Return the (x, y) coordinate for the center point of the cell that contains the specified text.  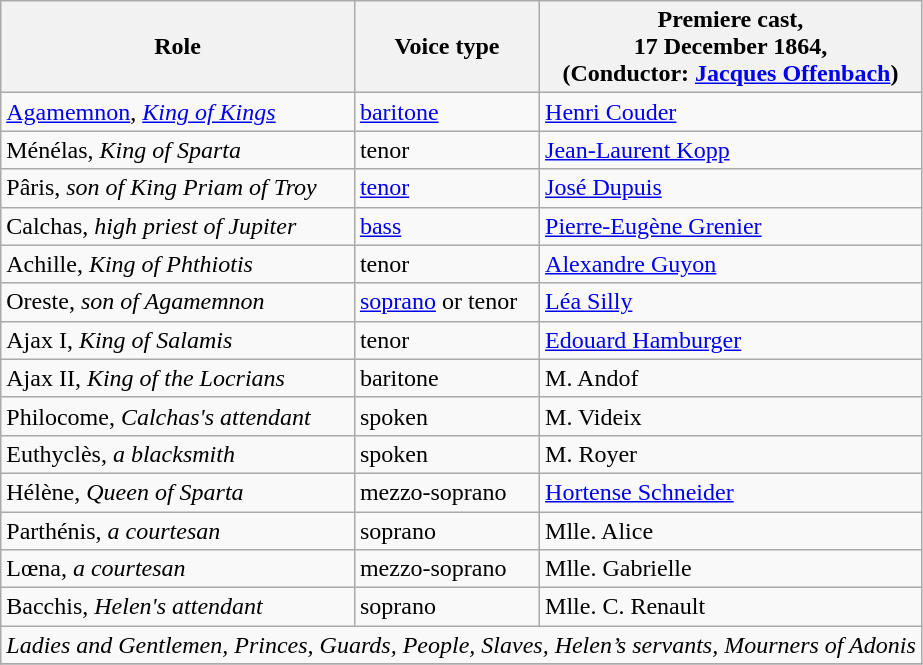
Ajax II, King of the Locrians (178, 378)
bass (446, 226)
soprano or tenor (446, 302)
Henri Couder (731, 112)
Hortense Schneider (731, 492)
Pâris, son of King Priam of Troy (178, 188)
Calchas, high priest of Jupiter (178, 226)
Lœna, a courtesan (178, 569)
Alexandre Guyon (731, 264)
Ménélas, King of Sparta (178, 150)
Role (178, 47)
Jean-Laurent Kopp (731, 150)
José Dupuis (731, 188)
Mlle. Gabrielle (731, 569)
Mlle. Alice (731, 531)
Edouard Hamburger (731, 340)
Hélène, Queen of Sparta (178, 492)
M. Andof (731, 378)
Ajax I, King of Salamis (178, 340)
Agamemnon, King of Kings (178, 112)
Euthyclès, a blacksmith (178, 454)
Bacchis, Helen's attendant (178, 607)
Voice type (446, 47)
Ladies and Gentlemen, Princes, Guards, People, Slaves, Helen’s servants, Mourners of Adonis (462, 645)
Pierre-Eugène Grenier (731, 226)
Premiere cast,17 December 1864,(Conductor: Jacques Offenbach) (731, 47)
Oreste, son of Agamemnon (178, 302)
Léa Silly (731, 302)
Philocome, Calchas's attendant (178, 416)
Achille, King of Phthiotis (178, 264)
Parthénis, a courtesan (178, 531)
M. Royer (731, 454)
Mlle. C. Renault (731, 607)
M. Videix (731, 416)
